Return the [x, y] coordinate for the center point of the cell that contains the specified text.  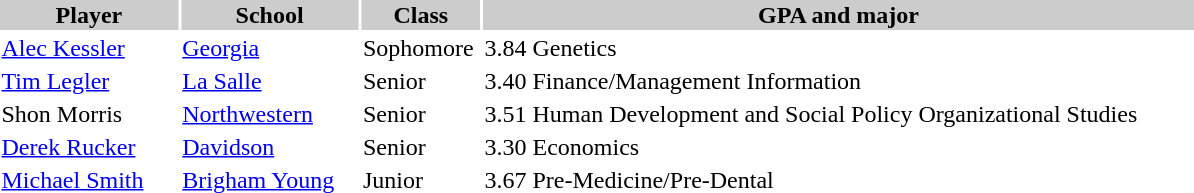
Tim Legler [89, 81]
Davidson [270, 147]
Georgia [270, 48]
Northwestern [270, 114]
3.30 Economics [838, 147]
Class [421, 15]
School [270, 15]
Sophomore [421, 48]
Derek Rucker [89, 147]
Player [89, 15]
Alec Kessler [89, 48]
3.51 Human Development and Social Policy Organizational Studies [838, 114]
GPA and major [838, 15]
3.84 Genetics [838, 48]
La Salle [270, 81]
3.40 Finance/Management Information [838, 81]
Shon Morris [89, 114]
